Return the [X, Y] coordinate for the center point of the cell that contains the specified text.  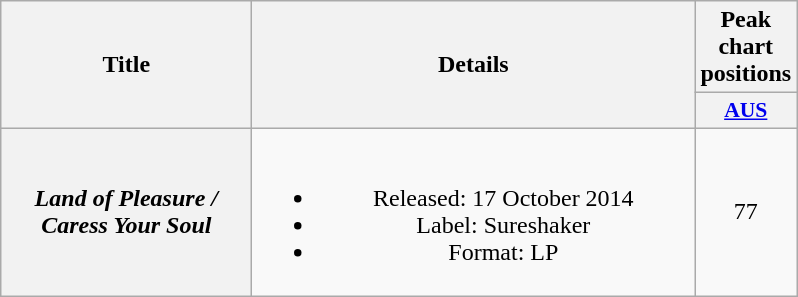
Land of Pleasure / Caress Your Soul [126, 212]
Details [474, 65]
Released: 17 October 2014Label: SureshakerFormat: LP [474, 212]
Title [126, 65]
77 [746, 212]
AUS [746, 111]
Peak chart positions [746, 47]
